For the text-containing cell, return its midpoint in (x, y) coordinate format. 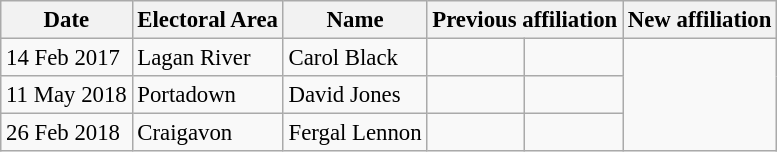
Portadown (208, 95)
26 Feb 2018 (66, 133)
David Jones (355, 95)
New affiliation (699, 20)
11 May 2018 (66, 95)
Previous affiliation (525, 20)
Name (355, 20)
Carol Black (355, 58)
Date (66, 20)
Craigavon (208, 133)
Fergal Lennon (355, 133)
14 Feb 2017 (66, 58)
Electoral Area (208, 20)
Lagan River (208, 58)
